Locate the cell with the specified text and output its [X, Y] center coordinate. 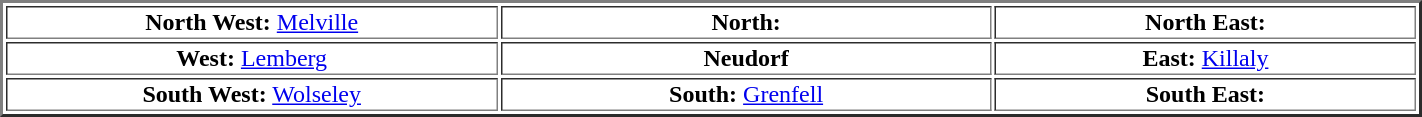
East: Killaly [1206, 58]
West: Lemberg [252, 58]
South West: Wolseley [252, 94]
North: [746, 22]
Neudorf [746, 58]
North East: [1206, 22]
South: Grenfell [746, 94]
North West: Melville [252, 22]
South East: [1206, 94]
